Extract the [X, Y] coordinate from the center of the cell holding the provided text.  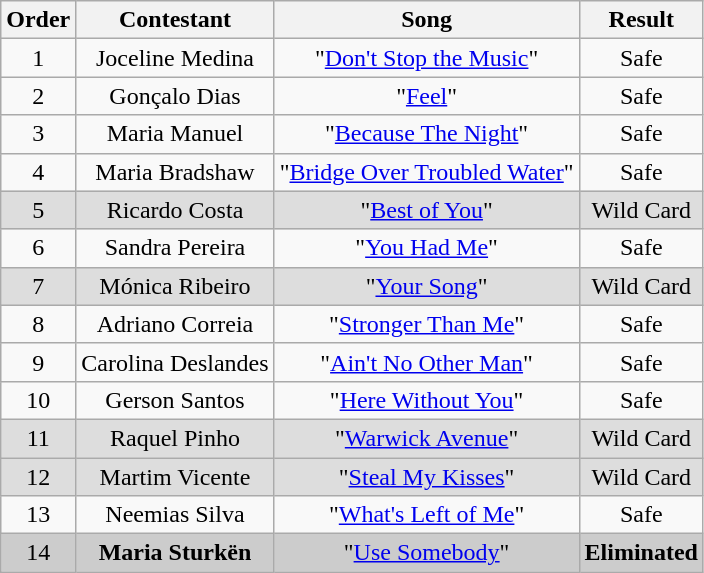
Gerson Santos [175, 400]
Contestant [175, 20]
Carolina Deslandes [175, 362]
Song [426, 20]
14 [38, 553]
Joceline Medina [175, 58]
9 [38, 362]
"Warwick Avenue" [426, 438]
"Stronger Than Me" [426, 324]
"Ain't No Other Man" [426, 362]
"Don't Stop the Music" [426, 58]
Result [641, 20]
"Here Without You" [426, 400]
"Use Somebody" [426, 553]
"You Had Me" [426, 248]
"Feel" [426, 96]
Martim Vicente [175, 477]
"What's Left of Me" [426, 515]
"Steal My Kisses" [426, 477]
Adriano Correia [175, 324]
"Your Song" [426, 286]
Maria Bradshaw [175, 172]
"Because The Night" [426, 134]
5 [38, 210]
Eliminated [641, 553]
8 [38, 324]
"Bridge Over Troubled Water" [426, 172]
Mónica Ribeiro [175, 286]
1 [38, 58]
Maria Sturkën [175, 553]
Neemias Silva [175, 515]
Ricardo Costa [175, 210]
7 [38, 286]
6 [38, 248]
12 [38, 477]
Sandra Pereira [175, 248]
13 [38, 515]
"Best of You" [426, 210]
Maria Manuel [175, 134]
10 [38, 400]
2 [38, 96]
11 [38, 438]
4 [38, 172]
Raquel Pinho [175, 438]
Gonçalo Dias [175, 96]
3 [38, 134]
Order [38, 20]
